Pinpoint the cell where the given text exists, returning its [x, y] midpoint coordinate. 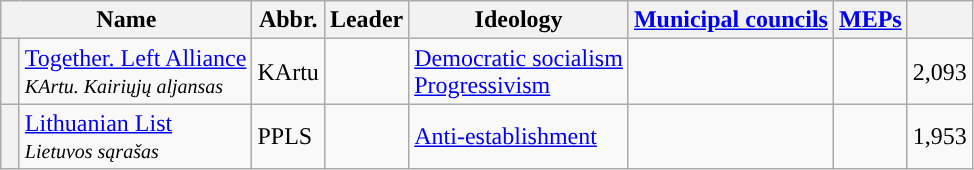
Leader [366, 20]
Ideology [519, 20]
Democratic socialismProgressivism [519, 72]
Anti-establishment [519, 136]
1,953 [940, 136]
PPLS [288, 136]
Together. Left Alliance KArtu. Kairiųjų aljansas [136, 72]
KArtu [288, 72]
Municipal councils [730, 20]
2,093 [940, 72]
Name [126, 20]
Abbr. [288, 20]
Lithuanian List Lietuvos sąrašas [136, 136]
MEPs [870, 20]
